Detect which cell encompasses the target text, then output its [X, Y] center coordinate. 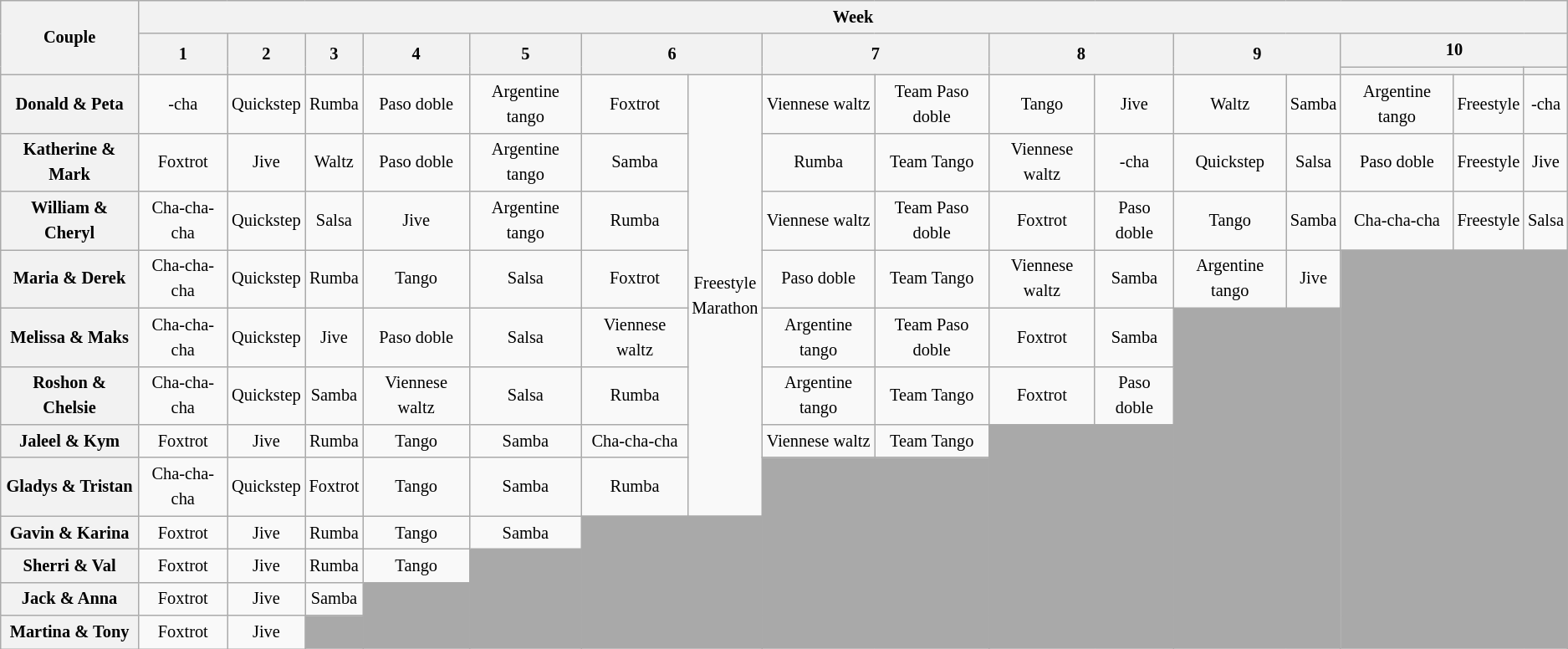
FreestyleMarathon [724, 294]
Week [853, 17]
8 [1082, 54]
10 [1454, 50]
Melissa & Maks [70, 337]
4 [416, 54]
Martina & Tony [70, 632]
Katherine & Mark [70, 162]
2 [266, 54]
5 [525, 54]
1 [182, 54]
William & Cheryl [70, 221]
7 [875, 54]
9 [1257, 54]
Couple [70, 37]
Gladys & Tristan [70, 487]
6 [672, 54]
3 [335, 54]
Roshon & Chelsie [70, 396]
Gavin & Karina [70, 533]
Jaleel & Kym [70, 441]
Maria & Derek [70, 279]
Donald & Peta [70, 104]
Jack & Anna [70, 599]
Sherri & Val [70, 565]
